Determine the (x, y) coordinate at the center of the cell enclosing the given text.  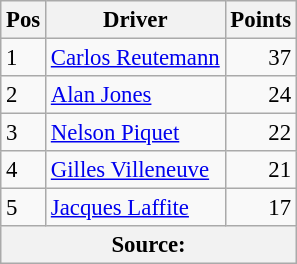
37 (260, 58)
3 (24, 133)
21 (260, 170)
Pos (24, 20)
Nelson Piquet (136, 133)
Alan Jones (136, 95)
2 (24, 95)
Driver (136, 20)
Points (260, 20)
17 (260, 208)
1 (24, 58)
Source: (149, 245)
Jacques Laffite (136, 208)
Carlos Reutemann (136, 58)
Gilles Villeneuve (136, 170)
5 (24, 208)
24 (260, 95)
4 (24, 170)
22 (260, 133)
